Pinpoint the cell where the given text exists, returning its [x, y] midpoint coordinate. 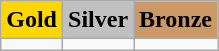
Silver [98, 20]
Bronze [176, 20]
Gold [32, 20]
